Pinpoint the cell where the given text exists, returning its [x, y] midpoint coordinate. 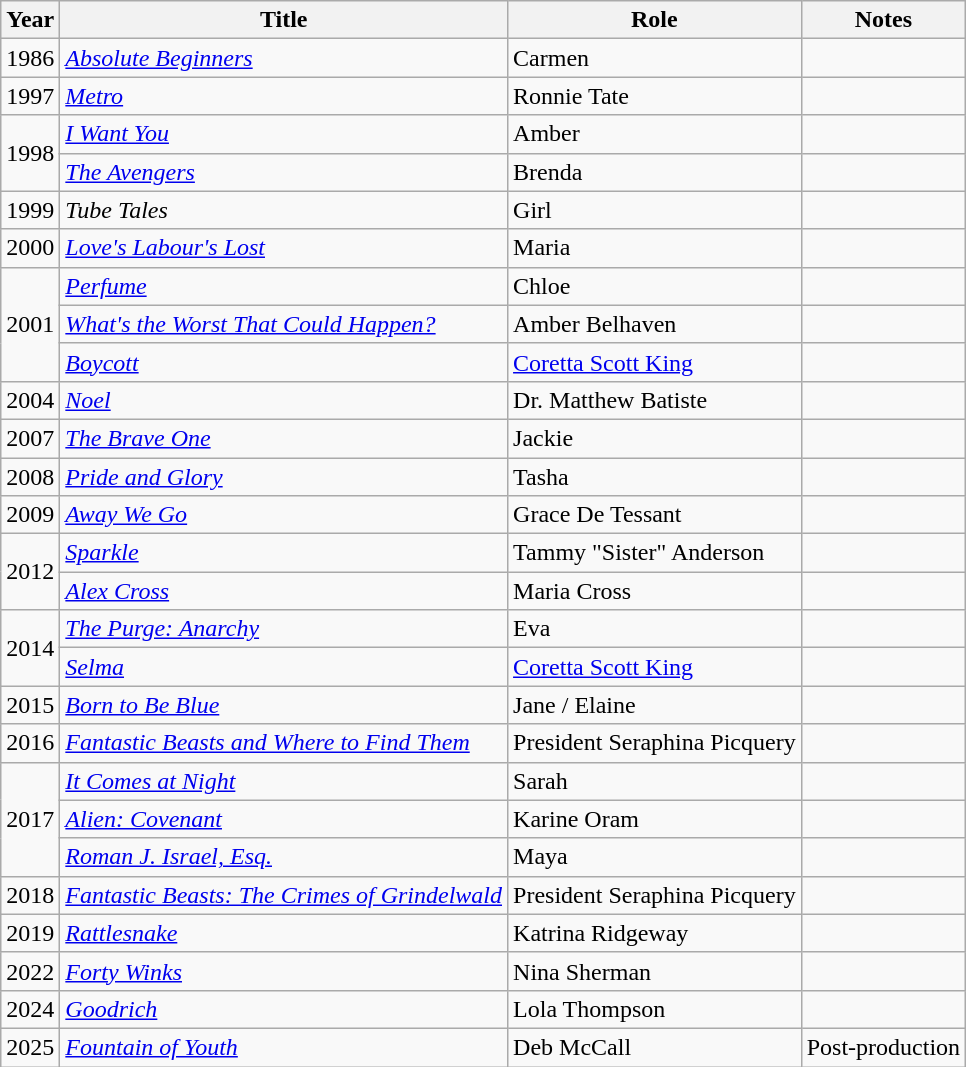
2009 [30, 515]
Boycott [284, 362]
Lola Thompson [655, 1009]
What's the Worst That Could Happen? [284, 324]
Sarah [655, 781]
2014 [30, 648]
Love's Labour's Lost [284, 248]
1986 [30, 58]
Roman J. Israel, Esq. [284, 857]
Girl [655, 210]
Fantastic Beasts and Where to Find Them [284, 743]
Title [284, 20]
Tasha [655, 477]
2012 [30, 572]
Absolute Beginners [284, 58]
2004 [30, 400]
Born to Be Blue [284, 705]
Karine Oram [655, 819]
Selma [284, 667]
Katrina Ridgeway [655, 933]
Maria [655, 248]
Tammy "Sister" Anderson [655, 553]
Role [655, 20]
Perfume [284, 286]
Tube Tales [284, 210]
Carmen [655, 58]
Eva [655, 629]
Deb McCall [655, 1047]
1997 [30, 96]
Amber Belhaven [655, 324]
Alex Cross [284, 591]
Pride and Glory [284, 477]
2007 [30, 438]
Rattlesnake [284, 933]
Grace De Tessant [655, 515]
Year [30, 20]
Amber [655, 134]
Forty Winks [284, 971]
2019 [30, 933]
Notes [883, 20]
Jackie [655, 438]
Jane / Elaine [655, 705]
Sparkle [284, 553]
2017 [30, 819]
Nina Sherman [655, 971]
Away We Go [284, 515]
The Purge: Anarchy [284, 629]
Alien: Covenant [284, 819]
2022 [30, 971]
Noel [284, 400]
2025 [30, 1047]
Metro [284, 96]
2015 [30, 705]
2001 [30, 324]
Maria Cross [655, 591]
2024 [30, 1009]
1998 [30, 153]
2000 [30, 248]
Brenda [655, 172]
It Comes at Night [284, 781]
The Avengers [284, 172]
Dr. Matthew Batiste [655, 400]
2016 [30, 743]
Ronnie Tate [655, 96]
Maya [655, 857]
1999 [30, 210]
2008 [30, 477]
The Brave One [284, 438]
Goodrich [284, 1009]
Chloe [655, 286]
2018 [30, 895]
Fantastic Beasts: The Crimes of Grindelwald [284, 895]
Fountain of Youth [284, 1047]
Post-production [883, 1047]
I Want You [284, 134]
